Pinpoint the cell where the given text exists, returning its (x, y) midpoint coordinate. 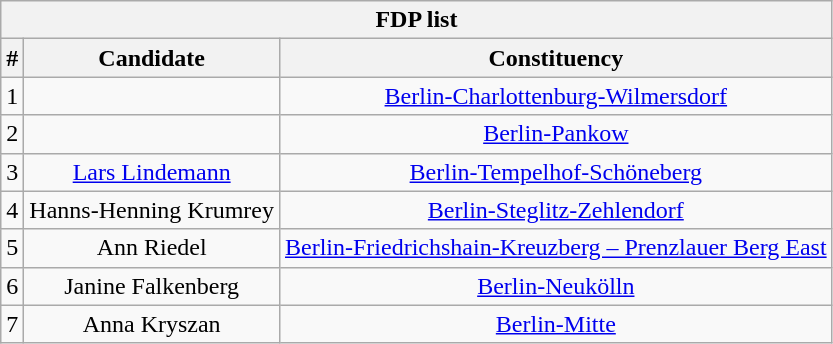
Berlin-Tempelhof-Schöneberg (556, 172)
Berlin-Neukölln (556, 286)
Lars Lindemann (152, 172)
Berlin-Charlottenburg-Wilmersdorf (556, 96)
5 (12, 248)
7 (12, 324)
Hanns-Henning Krumrey (152, 210)
Janine Falkenberg (152, 286)
FDP list (416, 20)
4 (12, 210)
# (12, 58)
Berlin-Mitte (556, 324)
Candidate (152, 58)
Constituency (556, 58)
3 (12, 172)
2 (12, 134)
1 (12, 96)
Berlin-Steglitz-Zehlendorf (556, 210)
Berlin-Pankow (556, 134)
Ann Riedel (152, 248)
6 (12, 286)
Berlin-Friedrichshain-Kreuzberg – Prenzlauer Berg East (556, 248)
Anna Kryszan (152, 324)
